Return [X, Y] of the center of cell containing provided text 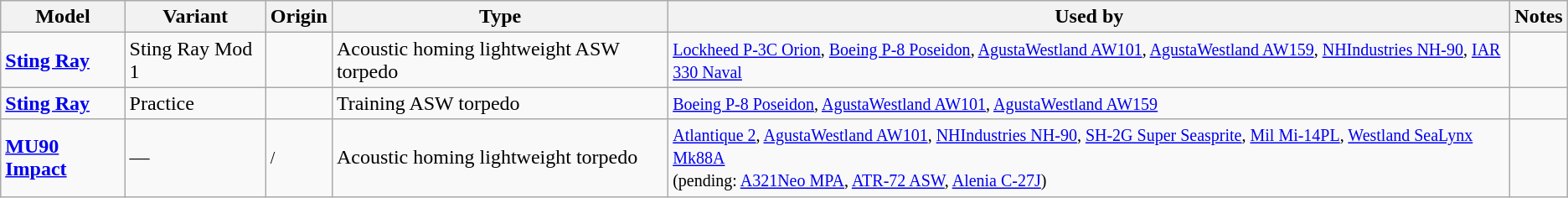
Training ASW torpedo [499, 103]
Variant [195, 17]
Type [499, 17]
Acoustic homing lightweight ASW torpedo [499, 60]
Model [63, 17]
MU90 Impact [63, 158]
Used by [1089, 17]
Origin [298, 17]
Boeing P-8 Poseidon, AgustaWestland AW101, AgustaWestland AW159 [1089, 103]
Sting Ray Mod 1 [195, 60]
Practice [195, 103]
— [195, 158]
Notes [1539, 17]
Lockheed P-3C Orion, Boeing P-8 Poseidon, AgustaWestland AW101, AgustaWestland AW159, NHIndustries NH-90, IAR 330 Naval [1089, 60]
/ [298, 158]
Acoustic homing lightweight torpedo [499, 158]
